Output the [x, y] coordinate of the center of the cell containing the given text.  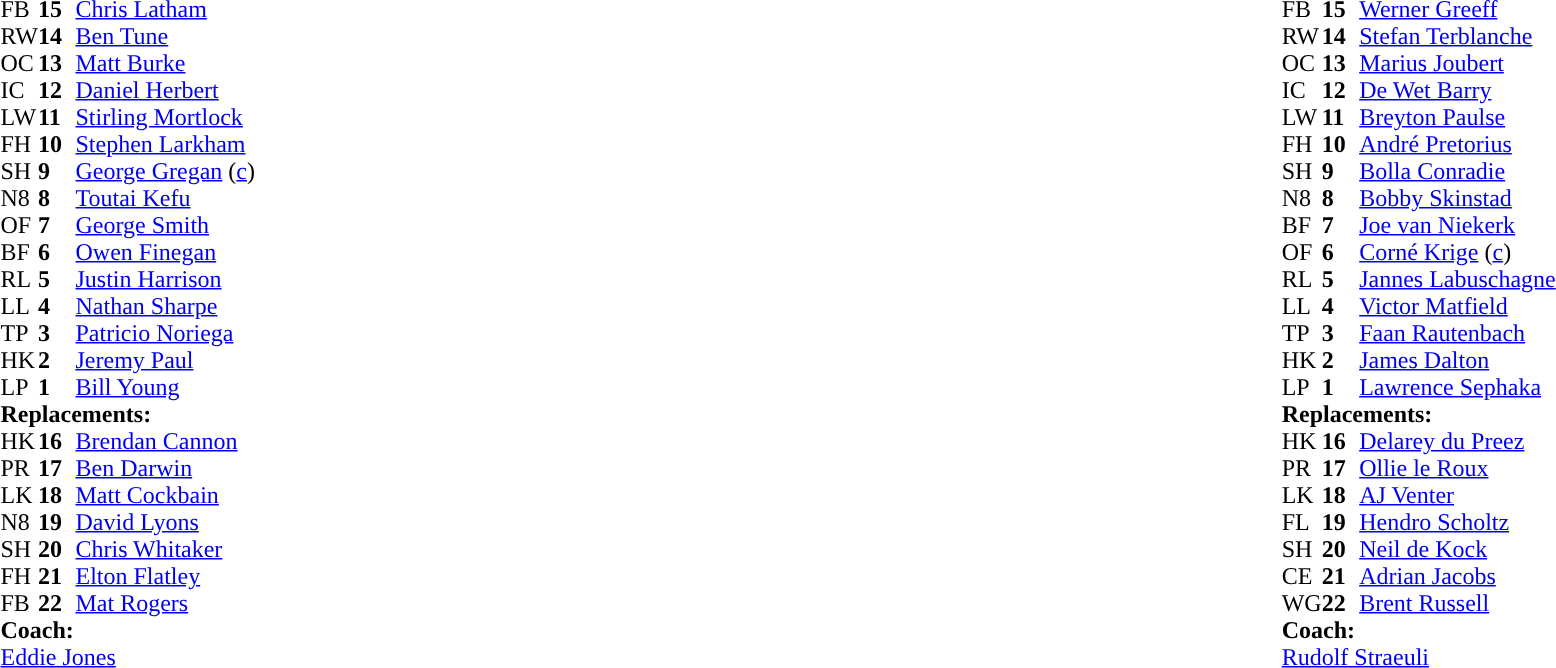
Corné Krige (c) [1458, 252]
George Gregan (c) [166, 172]
Bolla Conradie [1458, 172]
Bobby Skinstad [1458, 198]
Chris Whitaker [166, 550]
Stephen Larkham [166, 144]
André Pretorius [1458, 144]
Hendro Scholtz [1458, 522]
Joe van Niekerk [1458, 226]
Neil de Kock [1458, 550]
David Lyons [166, 522]
Bill Young [166, 388]
De Wet Barry [1458, 90]
Elton Flatley [166, 576]
Stirling Mortlock [166, 118]
Ben Darwin [166, 468]
Delarey du Preez [1458, 442]
Patricio Noriega [166, 334]
FL [1302, 522]
Matt Cockbain [166, 496]
FB [19, 604]
Faan Rautenbach [1458, 334]
Toutai Kefu [166, 198]
Breyton Paulse [1458, 118]
Matt Burke [166, 64]
Victor Matfield [1458, 306]
Stefan Terblanche [1458, 36]
Owen Finegan [166, 252]
WG [1302, 604]
Daniel Herbert [166, 90]
CE [1302, 576]
Jannes Labuschagne [1458, 280]
Jeremy Paul [166, 360]
Lawrence Sephaka [1458, 388]
Mat Rogers [166, 604]
Ollie le Roux [1458, 468]
James Dalton [1458, 360]
AJ Venter [1458, 496]
Justin Harrison [166, 280]
Nathan Sharpe [166, 306]
George Smith [166, 226]
Ben Tune [166, 36]
Marius Joubert [1458, 64]
Brent Russell [1458, 604]
Brendan Cannon [166, 442]
Adrian Jacobs [1458, 576]
